Output the (X, Y) coordinate of the center of the cell containing the given text.  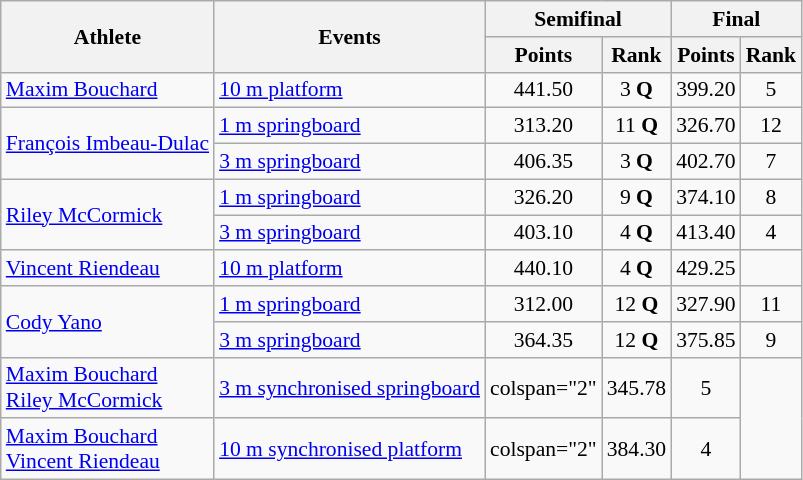
Events (350, 36)
364.35 (544, 340)
Athlete (108, 36)
406.35 (544, 162)
402.70 (706, 162)
9 (772, 340)
312.00 (544, 304)
399.20 (706, 90)
384.30 (636, 450)
8 (772, 197)
François Imbeau-Dulac (108, 144)
374.10 (706, 197)
441.50 (544, 90)
11 Q (636, 126)
3 m synchronised springboard (350, 388)
429.25 (706, 269)
375.85 (706, 340)
Riley McCormick (108, 214)
Semifinal (578, 19)
10 m synchronised platform (350, 450)
12 (772, 126)
Final (736, 19)
Maxim Bouchard Riley McCormick (108, 388)
7 (772, 162)
326.20 (544, 197)
413.40 (706, 233)
11 (772, 304)
326.70 (706, 126)
345.78 (636, 388)
Vincent Riendeau (108, 269)
440.10 (544, 269)
313.20 (544, 126)
327.90 (706, 304)
Maxim Bouchard Vincent Riendeau (108, 450)
403.10 (544, 233)
9 Q (636, 197)
Maxim Bouchard (108, 90)
Cody Yano (108, 322)
